Find where the given text appears and provide that cell's center as [X, Y] coordinate. 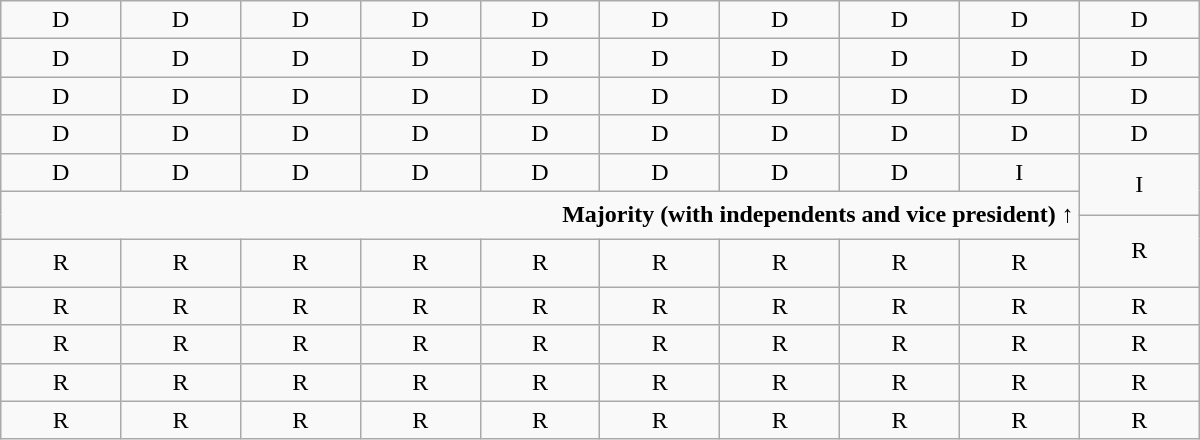
Majority (with independents and vice president) ↑ [540, 215]
